Return (x, y) of the center of cell containing provided text 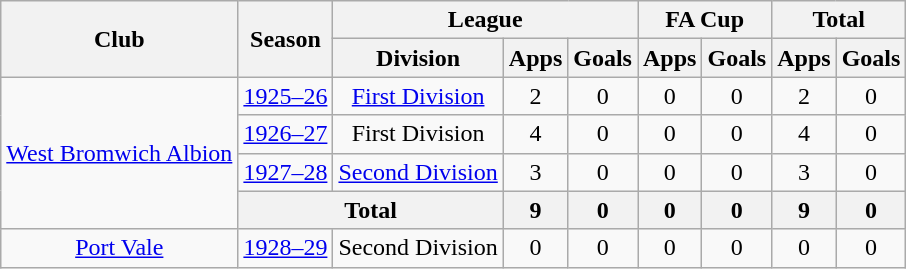
Season (286, 39)
Club (120, 39)
League (486, 20)
FA Cup (705, 20)
1927–28 (286, 172)
1926–27 (286, 134)
Port Vale (120, 248)
1928–29 (286, 248)
Division (418, 58)
1925–26 (286, 96)
West Bromwich Albion (120, 153)
